For the text-containing cell, return its midpoint in [X, Y] coordinate format. 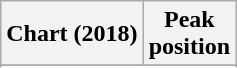
Chart (2018) [72, 34]
Peakposition [189, 34]
